Extract the [X, Y] coordinate from the center of the cell holding the provided text.  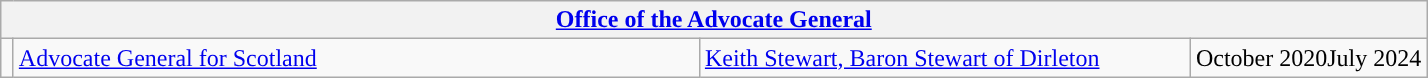
October 2020July 2024 [1308, 58]
Advocate General for Scotland [356, 58]
Keith Stewart, Baron Stewart of Dirleton [944, 58]
Office of the Advocate General [714, 20]
